Detect which cell encompasses the target text, then output its [X, Y] center coordinate. 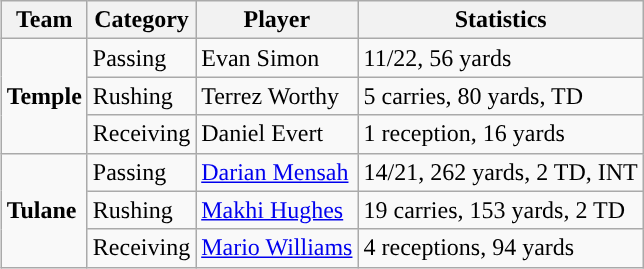
Darian Mensah [277, 172]
Team [44, 20]
Makhi Hughes [277, 210]
Statistics [500, 20]
11/22, 56 yards [500, 58]
Terrez Worthy [277, 96]
Player [277, 20]
Category [141, 20]
14/21, 262 yards, 2 TD, INT [500, 172]
19 carries, 153 yards, 2 TD [500, 210]
Evan Simon [277, 58]
5 carries, 80 yards, TD [500, 96]
Daniel Evert [277, 134]
Mario Williams [277, 248]
Tulane [44, 210]
1 reception, 16 yards [500, 134]
4 receptions, 94 yards [500, 248]
Temple [44, 96]
